Provide the [x, y] coordinate of the cell's center where the given text is located.  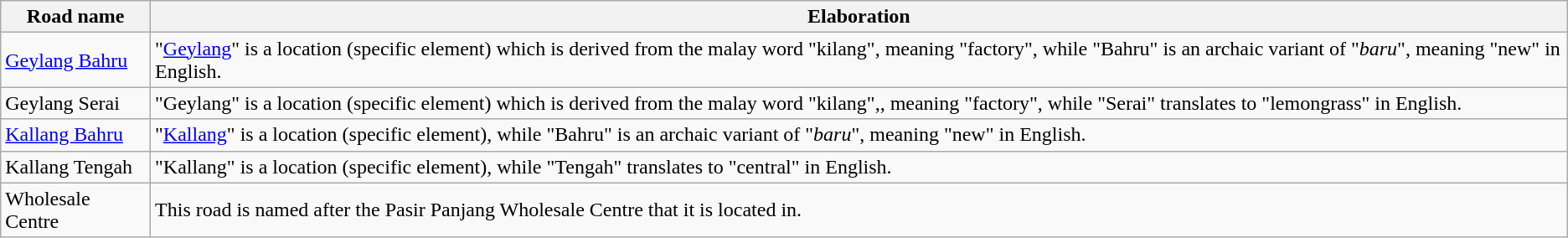
Elaboration [859, 17]
"Kallang" is a location (specific element), while "Bahru" is an archaic variant of "baru", meaning "new" in English. [859, 135]
This road is named after the Pasir Panjang Wholesale Centre that it is located in. [859, 210]
"Kallang" is a location (specific element), while "Tengah" translates to "central" in English. [859, 167]
Geylang Bahru [75, 60]
Kallang Bahru [75, 135]
Geylang Serai [75, 103]
Wholesale Centre [75, 210]
Kallang Tengah [75, 167]
Road name [75, 17]
